Scan for the cell matching the given text and deliver its (X, Y) coordinate at center. 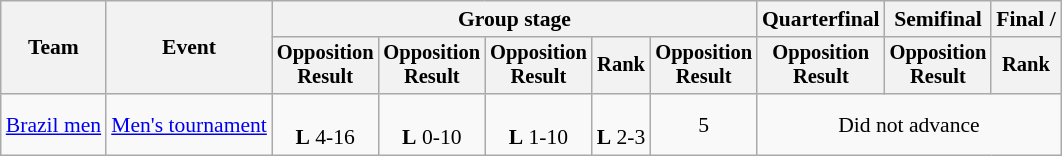
L 2-3 (622, 124)
L 0-10 (432, 124)
Did not advance (909, 124)
Men's tournament (189, 124)
Semifinal (938, 19)
L 1-10 (538, 124)
Brazil men (54, 124)
Event (189, 48)
5 (704, 124)
L 4-16 (326, 124)
Final / (1026, 19)
Quarterfinal (821, 19)
Team (54, 48)
Group stage (514, 19)
